Identify which cell holds the provided text, then report its [X, Y] central coordinate. 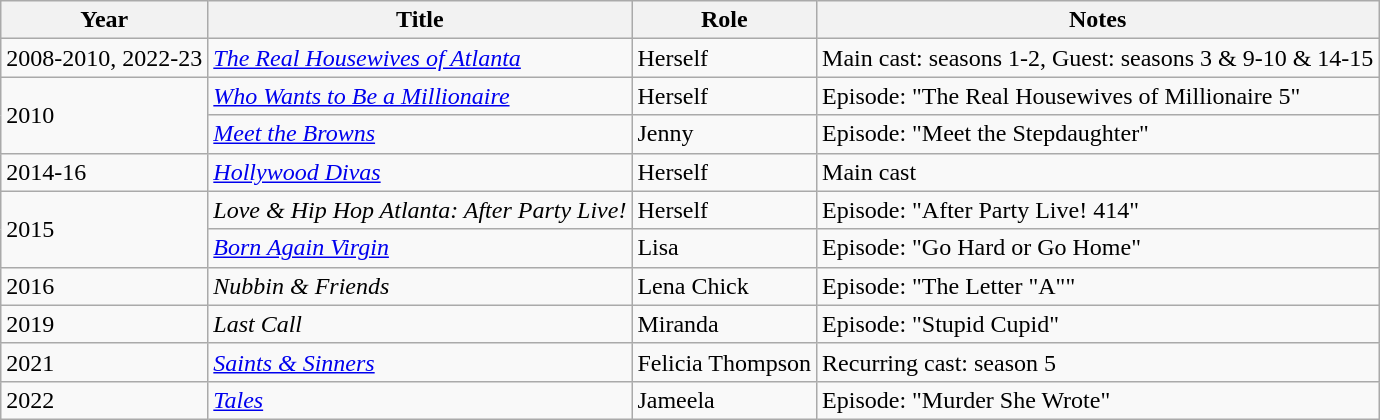
Hollywood Divas [420, 172]
2021 [104, 362]
2010 [104, 115]
The Real Housewives of Atlanta [420, 58]
Saints & Sinners [420, 362]
Felicia Thompson [724, 362]
Last Call [420, 324]
2016 [104, 286]
Role [724, 20]
Episode: "Go Hard or Go Home" [1098, 248]
Meet the Browns [420, 134]
Episode: "Stupid Cupid" [1098, 324]
Nubbin & Friends [420, 286]
Episode: "Murder She Wrote" [1098, 400]
Notes [1098, 20]
Main cast [1098, 172]
2008-2010, 2022-23 [104, 58]
2019 [104, 324]
Recurring cast: season 5 [1098, 362]
Miranda [724, 324]
Main cast: seasons 1-2, Guest: seasons 3 & 9-10 & 14-15 [1098, 58]
Episode: "After Party Live! 414" [1098, 210]
Jameela [724, 400]
2022 [104, 400]
Jenny [724, 134]
Love & Hip Hop Atlanta: After Party Live! [420, 210]
Title [420, 20]
Year [104, 20]
Born Again Virgin [420, 248]
Episode: "Meet the Stepdaughter" [1098, 134]
Episode: "The Letter "A"" [1098, 286]
2015 [104, 229]
Tales [420, 400]
Lisa [724, 248]
2014-16 [104, 172]
Who Wants to Be a Millionaire [420, 96]
Episode: "The Real Housewives of Millionaire 5" [1098, 96]
Lena Chick [724, 286]
